Identify which cell holds the provided text, then report its (X, Y) central coordinate. 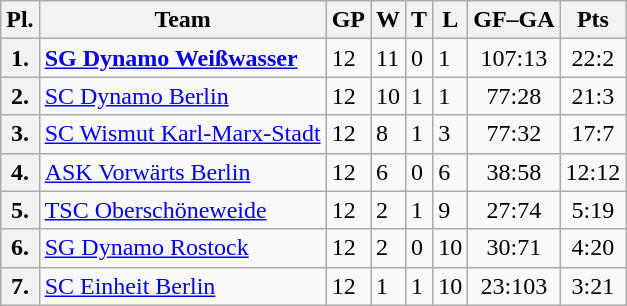
SC Dynamo Berlin (182, 96)
77:28 (514, 96)
L (450, 20)
5:19 (593, 210)
2. (20, 96)
SC Einheit Berlin (182, 286)
3. (20, 134)
30:71 (514, 248)
Team (182, 20)
23:103 (514, 286)
T (420, 20)
8 (388, 134)
21:3 (593, 96)
SC Wismut Karl-Marx-Stadt (182, 134)
SG Dynamo Rostock (182, 248)
11 (388, 58)
3 (450, 134)
Pl. (20, 20)
GF–GA (514, 20)
22:2 (593, 58)
77:32 (514, 134)
27:74 (514, 210)
ASK Vorwärts Berlin (182, 172)
6. (20, 248)
12:12 (593, 172)
4. (20, 172)
9 (450, 210)
4:20 (593, 248)
Pts (593, 20)
1. (20, 58)
17:7 (593, 134)
38:58 (514, 172)
W (388, 20)
7. (20, 286)
5. (20, 210)
TSC Oberschöneweide (182, 210)
SG Dynamo Weißwasser (182, 58)
GP (348, 20)
107:13 (514, 58)
3:21 (593, 286)
